Identify which cell holds the provided text, then report its (X, Y) central coordinate. 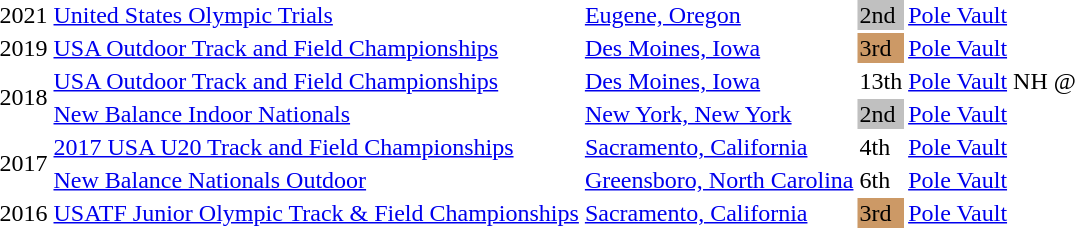
Greensboro, North Carolina (719, 180)
2017 USA U20 Track and Field Championships (316, 147)
New York, New York (719, 114)
New Balance Nationals Outdoor (316, 180)
13th (881, 81)
USATF Junior Olympic Track & Field Championships (316, 213)
New Balance Indoor Nationals (316, 114)
6th (881, 180)
4th (881, 147)
Eugene, Oregon (719, 15)
United States Olympic Trials (316, 15)
